Return [x, y] of the center of cell containing provided text 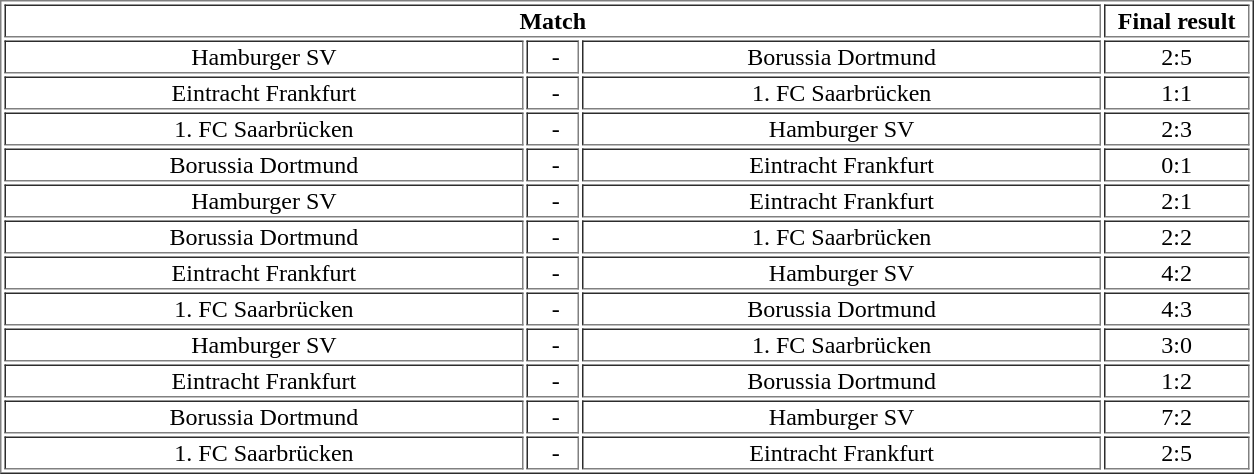
4:3 [1176, 308]
4:2 [1176, 272]
2:3 [1176, 128]
2:2 [1176, 236]
3:0 [1176, 344]
1:1 [1176, 92]
Final result [1176, 20]
Match [553, 20]
0:1 [1176, 164]
2:1 [1176, 200]
7:2 [1176, 416]
1:2 [1176, 380]
